Pinpoint the cell where the given text exists, returning its [X, Y] midpoint coordinate. 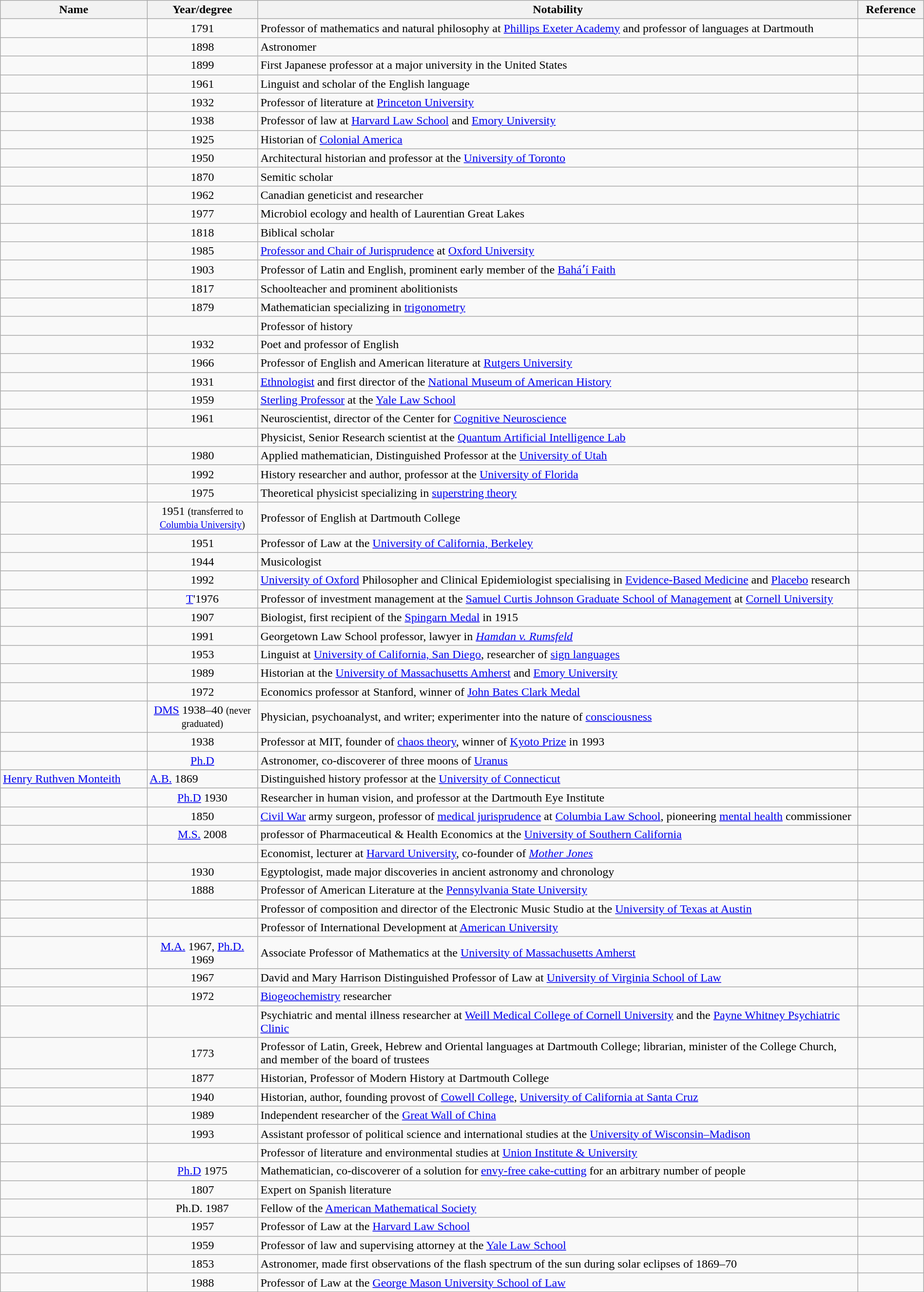
Economist, lecturer at Harvard University, co-founder of Mother Jones [558, 853]
Professor of Latin and English, prominent early member of the Baháʼí Faith [558, 270]
1967 [203, 978]
Professor of composition and director of the Electronic Music Studio at the University of Texas at Austin [558, 909]
1877 [203, 1078]
Semitic scholar [558, 176]
A.B. 1869 [203, 779]
Linguist and scholar of the English language [558, 84]
1903 [203, 270]
Astronomer, made first observations of the flash spectrum of the sun during solar eclipses of 1869–70 [558, 1264]
DMS 1938–40 (never graduated) [203, 717]
First Japanese professor at a major university in the United States [558, 65]
1930 [203, 872]
Historian, author, founding provost of Cowell College, University of California at Santa Cruz [558, 1097]
Expert on Spanish literature [558, 1190]
Biologist, first recipient of the Spingarn Medal in 1915 [558, 617]
M.A. 1967, Ph.D. 1969 [203, 953]
Theoretical physicist specializing in superstring theory [558, 493]
Year/degree [203, 10]
Professor of literature and environmental studies at Union Institute & University [558, 1153]
1898 [203, 47]
1818 [203, 233]
1957 [203, 1227]
Professor of Law at the Harvard Law School [558, 1227]
Historian of Colonial America [558, 139]
Musicologist [558, 562]
Ph.D. 1987 [203, 1208]
Professor of law at Harvard Law School and Emory University [558, 121]
1962 [203, 195]
T'1976 [203, 599]
Sterling Professor at the Yale Law School [558, 400]
Ethnologist and first director of the National Museum of American History [558, 382]
Linguist at University of California, San Diego, researcher of sign languages [558, 654]
Mathematician, co-discoverer of a solution for envy-free cake-cutting for an arbitrary number of people [558, 1171]
1980 [203, 456]
1966 [203, 363]
Biogeochemistry researcher [558, 996]
David and Mary Harrison Distinguished Professor of Law at University of Virginia School of Law [558, 978]
Distinguished history professor at the University of Connecticut [558, 779]
Canadian geneticist and researcher [558, 195]
Ph.D 1975 [203, 1171]
professor of Pharmaceutical & Health Economics at the University of Southern California [558, 835]
1925 [203, 139]
1993 [203, 1134]
History researcher and author, professor at the University of Florida [558, 474]
Microbiol ecology and health of Laurentian Great Lakes [558, 214]
University of Oxford Philosopher and Clinical Epidemiologist specialising in Evidence-Based Medicine and Placebo research [558, 580]
Egyptologist, made major discoveries in ancient astronomy and chronology [558, 872]
Reference [891, 10]
Independent researcher of the Great Wall of China [558, 1116]
Notability [558, 10]
Name [74, 10]
1773 [203, 1053]
1975 [203, 493]
Neuroscientist, director of the Center for Cognitive Neuroscience [558, 419]
1940 [203, 1097]
1985 [203, 251]
Associate Professor of Mathematics at the University of Massachusetts Amherst [558, 953]
Professor of American Literature at the Pennsylvania State University [558, 890]
Schoolteacher and prominent abolitionists [558, 289]
1888 [203, 890]
Biblical scholar [558, 233]
Professor of investment management at the Samuel Curtis Johnson Graduate School of Management at Cornell University [558, 599]
1977 [203, 214]
1951 [203, 543]
Fellow of the American Mathematical Society [558, 1208]
1931 [203, 382]
Professor of English and American literature at Rutgers University [558, 363]
Ph.D [203, 761]
Economics professor at Stanford, winner of John Bates Clark Medal [558, 692]
1853 [203, 1264]
Professor of law and supervising attorney at the Yale Law School [558, 1245]
Professor of mathematics and natural philosophy at Phillips Exeter Academy and professor of languages at Dartmouth [558, 28]
Psychiatric and mental illness researcher at Weill Medical College of Cornell University and the Payne Whitney Psychiatric Clinic [558, 1021]
Ph.D 1930 [203, 798]
Georgetown Law School professor, lawyer in Hamdan v. Rumsfeld [558, 636]
1944 [203, 562]
Professor and Chair of Jurisprudence at Oxford University [558, 251]
Historian, Professor of Modern History at Dartmouth College [558, 1078]
Astronomer [558, 47]
Assistant professor of political science and international studies at the University of Wisconsin–Madison [558, 1134]
1988 [203, 1282]
Professor of literature at Princeton University [558, 102]
Researcher in human vision, and professor at the Dartmouth Eye Institute [558, 798]
Professor of Law at the University of California, Berkeley [558, 543]
Mathematician specializing in trigonometry [558, 307]
1991 [203, 636]
Poet and professor of English [558, 344]
Astronomer, co-discoverer of three moons of Uranus [558, 761]
1870 [203, 176]
Civil War army surgeon, professor of medical jurisprudence at Columbia Law School, pioneering mental health commissioner [558, 816]
Architectural historian and professor at the University of Toronto [558, 158]
Professor of history [558, 326]
1791 [203, 28]
1907 [203, 617]
M.S. 2008 [203, 835]
Professor of International Development at American University [558, 927]
Professor at MIT, founder of chaos theory, winner of Kyoto Prize in 1993 [558, 742]
1899 [203, 65]
1850 [203, 816]
Historian at the University of Massachusetts Amherst and Emory University [558, 673]
Physicist, Senior Research scientist at the Quantum Artificial Intelligence Lab [558, 437]
Applied mathematician, Distinguished Professor at the University of Utah [558, 456]
Professor of English at Dartmouth College [558, 518]
1950 [203, 158]
Professor of Law at the George Mason University School of Law [558, 1282]
1951 (transferred to Columbia University) [203, 518]
1953 [203, 654]
Henry Ruthven Monteith [74, 779]
1817 [203, 289]
Physician, psychoanalyst, and writer; experimenter into the nature of consciousness [558, 717]
1807 [203, 1190]
1879 [203, 307]
